Return (X, Y) of the center of cell containing provided text 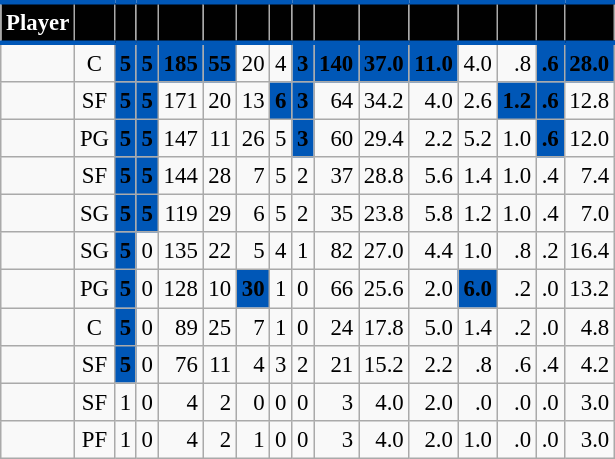
76 (180, 364)
29 (220, 214)
82 (336, 251)
11.0 (434, 62)
10 (220, 289)
4.2 (589, 364)
119 (180, 214)
22 (220, 251)
34.2 (384, 101)
21 (336, 364)
17.8 (384, 327)
55 (220, 62)
PF (95, 439)
140 (336, 62)
64 (336, 101)
4.4 (434, 251)
144 (180, 176)
13.2 (589, 289)
5.6 (434, 176)
37 (336, 176)
135 (180, 251)
6.0 (478, 289)
147 (180, 139)
28.8 (384, 176)
12.8 (589, 101)
185 (180, 62)
25.6 (384, 289)
27.0 (384, 251)
Player (38, 22)
7.0 (589, 214)
4.8 (589, 327)
26 (252, 139)
16.4 (589, 251)
7.4 (589, 176)
15.2 (384, 364)
35 (336, 214)
5.2 (478, 139)
128 (180, 289)
25 (220, 327)
5.0 (434, 327)
37.0 (384, 62)
28 (220, 176)
23.8 (384, 214)
29.4 (384, 139)
60 (336, 139)
28.0 (589, 62)
24 (336, 327)
89 (180, 327)
66 (336, 289)
2.6 (478, 101)
12.0 (589, 139)
30 (252, 289)
5.8 (434, 214)
171 (180, 101)
13 (252, 101)
